Return the [X, Y] coordinate for the center point of the cell that contains the specified text.  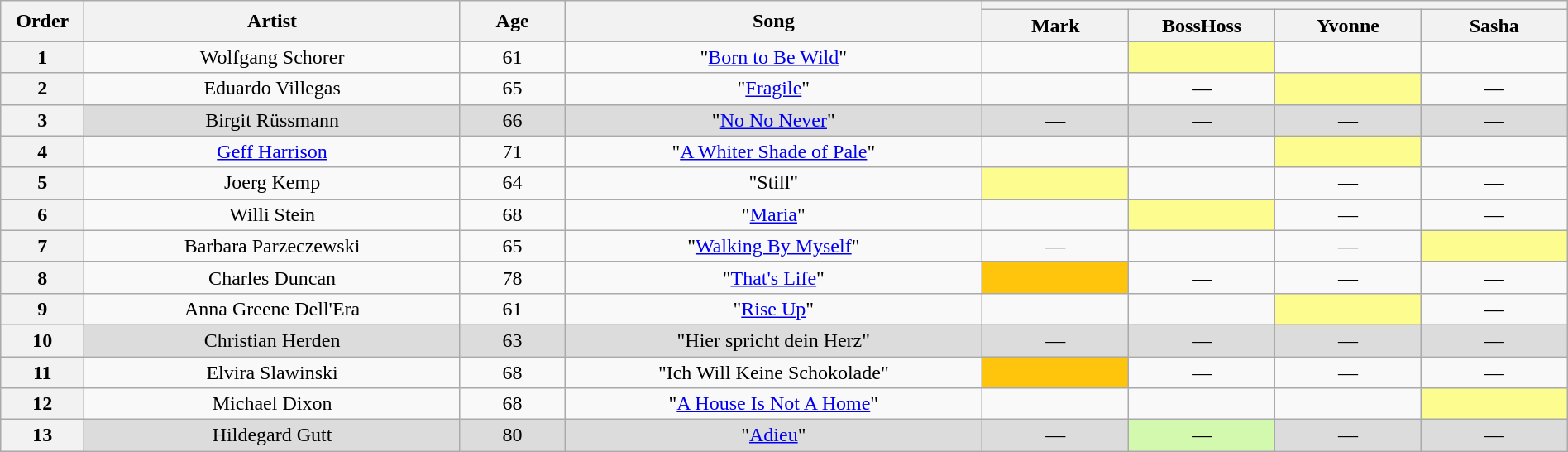
Eduardo Villegas [273, 89]
"Hier spricht dein Herz" [774, 340]
8 [43, 277]
Michael Dixon [273, 404]
66 [512, 120]
"A Whiter Shade of Pale" [774, 151]
Order [43, 22]
BossHoss [1202, 26]
Barbara Parzeczewski [273, 246]
Artist [273, 22]
13 [43, 435]
Willi Stein [273, 214]
"Maria" [774, 214]
"No No Never" [774, 120]
63 [512, 340]
"Still" [774, 183]
3 [43, 120]
Yvonne [1348, 26]
7 [43, 246]
"Ich Will Keine Schokolade" [774, 372]
"Walking By Myself" [774, 246]
Elvira Slawinski [273, 372]
"Adieu" [774, 435]
11 [43, 372]
"That's Life" [774, 277]
5 [43, 183]
Joerg Kemp [273, 183]
Age [512, 22]
"A House Is Not A Home" [774, 404]
Sasha [1494, 26]
2 [43, 89]
Song [774, 22]
Wolfgang Schorer [273, 57]
Christian Herden [273, 340]
"Fragile" [774, 89]
Anna Greene Dell'Era [273, 309]
12 [43, 404]
71 [512, 151]
Geff Harrison [273, 151]
4 [43, 151]
Birgit Rüssmann [273, 120]
9 [43, 309]
6 [43, 214]
"Born to Be Wild" [774, 57]
"Rise Up" [774, 309]
Hildegard Gutt [273, 435]
78 [512, 277]
80 [512, 435]
10 [43, 340]
Charles Duncan [273, 277]
1 [43, 57]
Mark [1055, 26]
64 [512, 183]
